Search for the cell housing the specified text and yield its (X, Y) center coordinate. 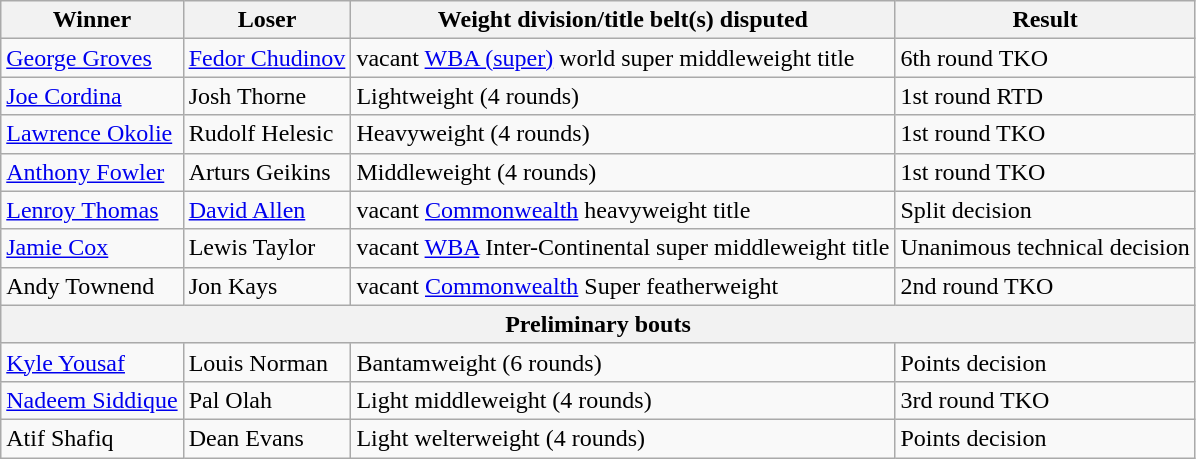
vacant Commonwealth heavyweight title (623, 210)
Louis Norman (267, 362)
Fedor Chudinov (267, 58)
Weight division/title belt(s) disputed (623, 20)
Lawrence Okolie (92, 134)
Preliminary bouts (598, 324)
Unanimous technical decision (1045, 248)
Result (1045, 20)
Bantamweight (6 rounds) (623, 362)
Lightweight (4 rounds) (623, 96)
Light middleweight (4 rounds) (623, 400)
Nadeem Siddique (92, 400)
Atif Shafiq (92, 438)
1st round RTD (1045, 96)
Winner (92, 20)
Rudolf Helesic (267, 134)
vacant Commonwealth Super featherweight (623, 286)
Split decision (1045, 210)
2nd round TKO (1045, 286)
Anthony Fowler (92, 172)
Kyle Yousaf (92, 362)
Andy Townend (92, 286)
George Groves (92, 58)
Dean Evans (267, 438)
Lenroy Thomas (92, 210)
Jon Kays (267, 286)
Lewis Taylor (267, 248)
3rd round TKO (1045, 400)
Jamie Cox (92, 248)
Josh Thorne (267, 96)
Joe Cordina (92, 96)
6th round TKO (1045, 58)
vacant WBA (super) world super middleweight title (623, 58)
Loser (267, 20)
Pal Olah (267, 400)
Middleweight (4 rounds) (623, 172)
Heavyweight (4 rounds) (623, 134)
Arturs Geikins (267, 172)
vacant WBA Inter-Continental super middleweight title (623, 248)
David Allen (267, 210)
Light welterweight (4 rounds) (623, 438)
